Pinpoint the cell where the given text exists, returning its [x, y] midpoint coordinate. 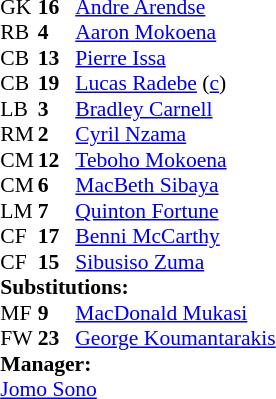
LB [19, 109]
George Koumantarakis [175, 339]
MacDonald Mukasi [175, 313]
4 [57, 33]
19 [57, 83]
Lucas Radebe (c) [175, 83]
Cyril Nzama [175, 135]
6 [57, 185]
Bradley Carnell [175, 109]
13 [57, 58]
Substitutions: [138, 287]
Aaron Mokoena [175, 33]
9 [57, 313]
3 [57, 109]
12 [57, 160]
Manager: [138, 364]
15 [57, 262]
RM [19, 135]
RB [19, 33]
FW [19, 339]
MacBeth Sibaya [175, 185]
Pierre Issa [175, 58]
LM [19, 211]
Teboho Mokoena [175, 160]
Sibusiso Zuma [175, 262]
17 [57, 237]
Benni McCarthy [175, 237]
MF [19, 313]
23 [57, 339]
2 [57, 135]
7 [57, 211]
Quinton Fortune [175, 211]
